Extract the [X, Y] coordinate from the center of the cell holding the provided text.  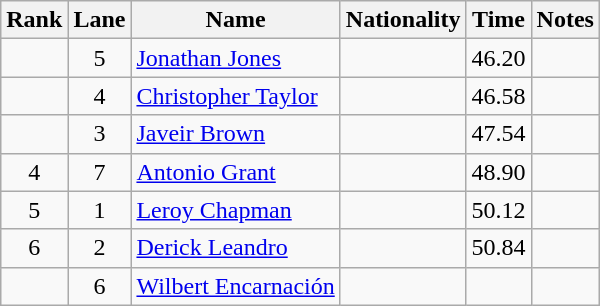
Name [236, 20]
Derick Leandro [236, 248]
7 [100, 172]
Time [498, 20]
46.20 [498, 58]
50.12 [498, 210]
Jonathan Jones [236, 58]
Christopher Taylor [236, 96]
2 [100, 248]
46.58 [498, 96]
48.90 [498, 172]
Leroy Chapman [236, 210]
Wilbert Encarnación [236, 286]
Antonio Grant [236, 172]
Nationality [403, 20]
50.84 [498, 248]
47.54 [498, 134]
Notes [565, 20]
1 [100, 210]
Rank [34, 20]
3 [100, 134]
Lane [100, 20]
Javeir Brown [236, 134]
